Output the [X, Y] coordinate of the center of the cell containing the given text.  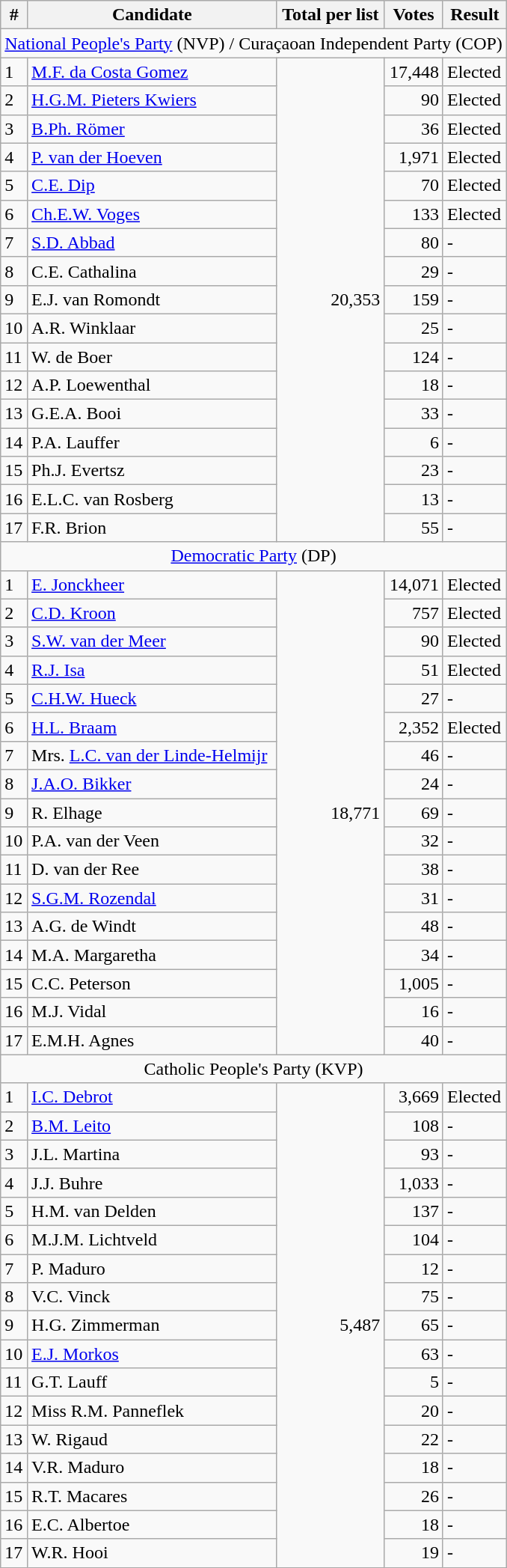
55 [414, 528]
1,033 [414, 1183]
R. Elhage [153, 812]
27 [414, 698]
133 [414, 214]
104 [414, 1239]
E.C. Albertoe [153, 1525]
A.P. Loewenthal [153, 385]
20,353 [331, 299]
J.A.O. Bikker [153, 784]
Mrs. L.C. van der Linde-Helmijr [153, 755]
Result [474, 15]
M.J.M. Lichtveld [153, 1239]
Democratic Party (DP) [254, 556]
63 [414, 1354]
A.R. Winklaar [153, 328]
19 [414, 1553]
R.T. Macares [153, 1496]
14,071 [414, 585]
Votes [414, 15]
38 [414, 870]
P. Maduro [153, 1269]
33 [414, 414]
E.J. van Romondt [153, 299]
137 [414, 1211]
5,487 [331, 1325]
H.G.M. Pieters Kwiers [153, 100]
17,448 [414, 72]
Miss R.M. Panneflek [153, 1411]
E. Jonckheer [153, 585]
S.W. van der Meer [153, 641]
23 [414, 471]
E.M.H. Agnes [153, 1040]
# [14, 15]
M.J. Vidal [153, 1012]
18,771 [331, 813]
108 [414, 1126]
A.G. de Windt [153, 927]
40 [414, 1040]
M.A. Margaretha [153, 955]
80 [414, 242]
51 [414, 670]
Candidate [153, 15]
R.J. Isa [153, 670]
2,352 [414, 727]
32 [414, 841]
159 [414, 299]
C.C. Peterson [153, 983]
National People's Party (NVP) / Curaçaoan Independent Party (COP) [254, 43]
S.G.M. Rozendal [153, 898]
124 [414, 357]
E.J. Morkos [153, 1354]
20 [414, 1411]
36 [414, 129]
W.R. Hooi [153, 1553]
34 [414, 955]
Ph.J. Evertsz [153, 471]
F.R. Brion [153, 528]
H.G. Zimmerman [153, 1326]
S.D. Abbad [153, 242]
75 [414, 1297]
Ch.E.W. Voges [153, 214]
1,971 [414, 157]
Total per list [331, 15]
H.L. Braam [153, 727]
C.H.W. Hueck [153, 698]
69 [414, 812]
1,005 [414, 983]
46 [414, 755]
P.A. van der Veen [153, 841]
B.Ph. Römer [153, 129]
29 [414, 271]
G.E.A. Booi [153, 414]
P.A. Lauffer [153, 442]
P. van der Hoeven [153, 157]
3,669 [414, 1097]
C.D. Kroon [153, 613]
24 [414, 784]
D. van der Ree [153, 870]
W. de Boer [153, 357]
V.R. Maduro [153, 1468]
65 [414, 1326]
48 [414, 927]
26 [414, 1496]
22 [414, 1439]
B.M. Leito [153, 1126]
757 [414, 613]
70 [414, 186]
I.C. Debrot [153, 1097]
H.M. van Delden [153, 1211]
M.F. da Costa Gomez [153, 72]
31 [414, 898]
93 [414, 1154]
C.E. Dip [153, 186]
V.C. Vinck [153, 1297]
G.T. Lauff [153, 1382]
J.J. Buhre [153, 1183]
W. Rigaud [153, 1439]
J.L. Martina [153, 1154]
Catholic People's Party (KVP) [254, 1069]
25 [414, 328]
C.E. Cathalina [153, 271]
E.L.C. van Rosberg [153, 499]
